Extract the [X, Y] coordinate from the center of the cell holding the provided text.  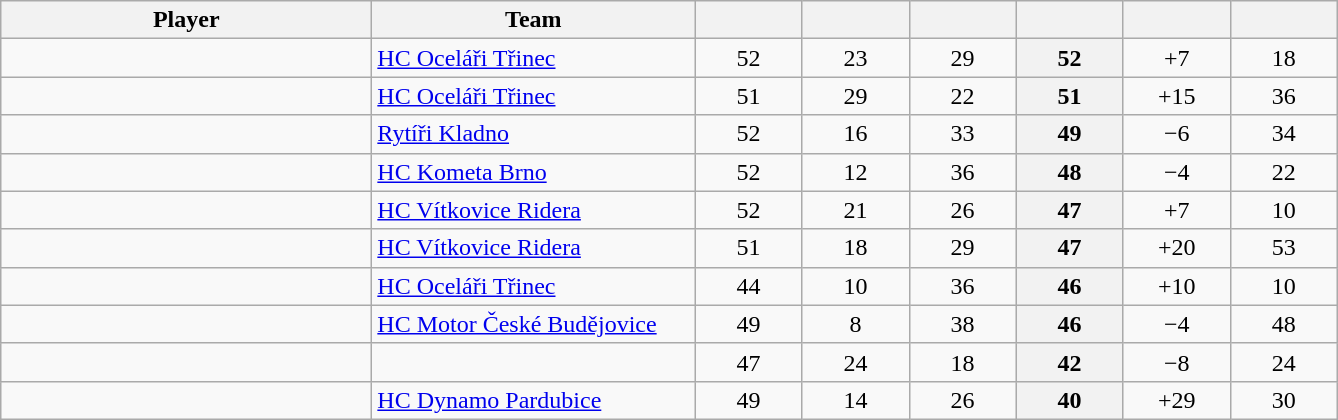
23 [856, 58]
+29 [1176, 400]
33 [962, 134]
14 [856, 400]
−8 [1176, 362]
HC Kometa Brno [534, 172]
+20 [1176, 248]
Player [186, 20]
HC Dynamo Pardubice [534, 400]
−6 [1176, 134]
16 [856, 134]
34 [1284, 134]
+10 [1176, 286]
+15 [1176, 96]
Team [534, 20]
8 [856, 324]
30 [1284, 400]
Rytíři Kladno [534, 134]
53 [1284, 248]
HC Motor České Budějovice [534, 324]
38 [962, 324]
44 [748, 286]
40 [1070, 400]
42 [1070, 362]
21 [856, 210]
12 [856, 172]
